Find where the given text appears and provide that cell's center as (X, Y) coordinate. 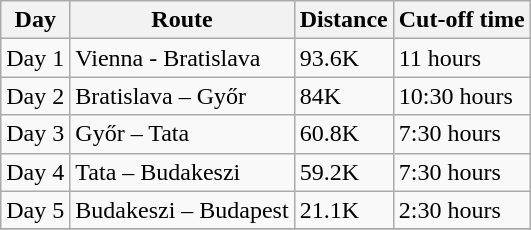
Route (182, 20)
Bratislava – Győr (182, 96)
Győr – Tata (182, 134)
Budakeszi – Budapest (182, 210)
Tata – Budakeszi (182, 172)
Vienna - Bratislava (182, 58)
Day 5 (36, 210)
10:30 hours (462, 96)
Day (36, 20)
84K (344, 96)
59.2K (344, 172)
11 hours (462, 58)
21.1K (344, 210)
60.8K (344, 134)
2:30 hours (462, 210)
Day 3 (36, 134)
93.6K (344, 58)
Day 4 (36, 172)
Day 1 (36, 58)
Distance (344, 20)
Day 2 (36, 96)
Cut-off time (462, 20)
